Capture the cell that displays the provided text and extract its (x, y) central coordinate. 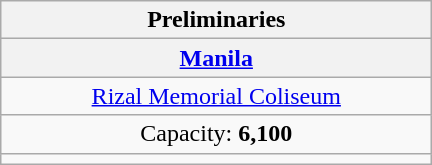
Preliminaries (216, 20)
Manila (216, 58)
Capacity: 6,100 (216, 134)
Rizal Memorial Coliseum (216, 96)
